Scan for the cell matching the given text and deliver its (x, y) coordinate at center. 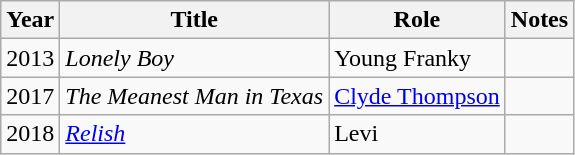
Lonely Boy (194, 58)
Young Franky (418, 58)
Levi (418, 134)
2018 (30, 134)
Title (194, 20)
The Meanest Man in Texas (194, 96)
Relish (194, 134)
2013 (30, 58)
Year (30, 20)
Clyde Thompson (418, 96)
Role (418, 20)
Notes (539, 20)
2017 (30, 96)
